Capture the cell that displays the provided text and extract its [X, Y] central coordinate. 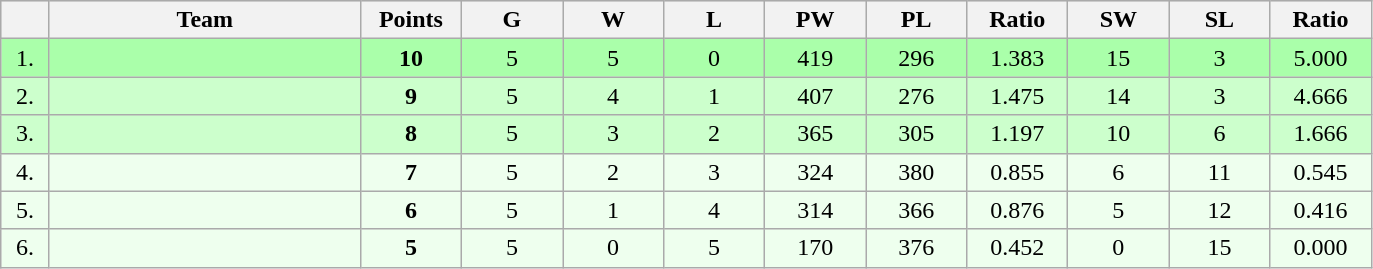
8 [410, 134]
SW [1118, 20]
324 [816, 172]
305 [916, 134]
4. [26, 172]
W [612, 20]
365 [816, 134]
L [714, 20]
9 [410, 96]
7 [410, 172]
1.197 [1018, 134]
276 [916, 96]
0.545 [1320, 172]
0.000 [1320, 248]
170 [816, 248]
11 [1220, 172]
12 [1220, 210]
PL [916, 20]
0.416 [1320, 210]
0.452 [1018, 248]
314 [816, 210]
0.876 [1018, 210]
2. [26, 96]
296 [916, 58]
5.000 [1320, 58]
Team [204, 20]
G [512, 20]
1.383 [1018, 58]
407 [816, 96]
3. [26, 134]
5. [26, 210]
6. [26, 248]
1.666 [1320, 134]
376 [916, 248]
1.475 [1018, 96]
14 [1118, 96]
1. [26, 58]
380 [916, 172]
Points [410, 20]
366 [916, 210]
SL [1220, 20]
419 [816, 58]
PW [816, 20]
0.855 [1018, 172]
4.666 [1320, 96]
